Output the (X, Y) coordinate of the center of the cell containing the given text.  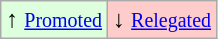
↓ Relegated (162, 20)
↑ Promoted (54, 20)
